Capture the cell that displays the provided text and extract its [x, y] central coordinate. 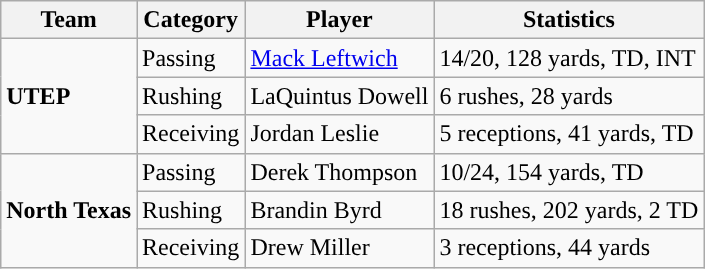
Derek Thompson [340, 172]
6 rushes, 28 yards [569, 96]
10/24, 154 yards, TD [569, 172]
5 receptions, 41 yards, TD [569, 134]
18 rushes, 202 yards, 2 TD [569, 210]
Mack Leftwich [340, 58]
3 receptions, 44 yards [569, 248]
Team [69, 20]
Statistics [569, 20]
14/20, 128 yards, TD, INT [569, 58]
Drew Miller [340, 248]
LaQuintus Dowell [340, 96]
UTEP [69, 96]
Jordan Leslie [340, 134]
Brandin Byrd [340, 210]
Category [190, 20]
Player [340, 20]
North Texas [69, 210]
